Return [x, y] of the center of cell containing provided text 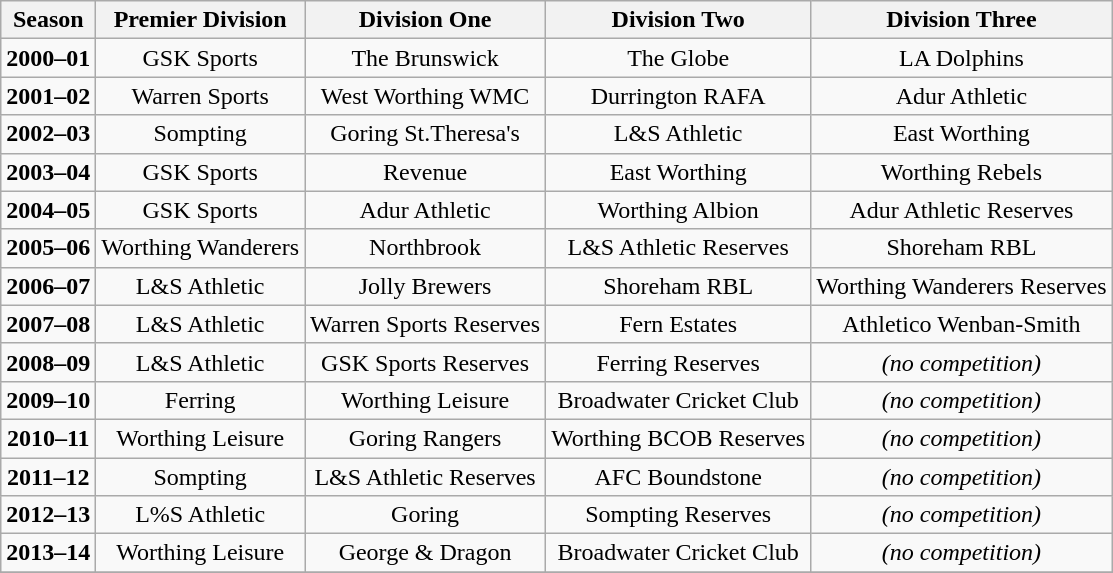
Ferring Reserves [678, 362]
Sompting Reserves [678, 515]
2008–09 [48, 362]
Fern Estates [678, 324]
Premier Division [200, 20]
2013–14 [48, 553]
Worthing BCOB Reserves [678, 438]
Warren Sports [200, 96]
2002–03 [48, 134]
Goring [426, 515]
Adur Athletic Reserves [962, 210]
2012–13 [48, 515]
Athletico Wenban-Smith [962, 324]
Worthing Wanderers [200, 248]
L%S Athletic [200, 515]
Ferring [200, 400]
Northbrook [426, 248]
2003–04 [48, 172]
Division Three [962, 20]
2011–12 [48, 477]
Season [48, 20]
Worthing Rebels [962, 172]
2004–05 [48, 210]
2001–02 [48, 96]
2010–11 [48, 438]
2005–06 [48, 248]
2000–01 [48, 58]
Goring Rangers [426, 438]
Durrington RAFA [678, 96]
AFC Boundstone [678, 477]
The Brunswick [426, 58]
Division Two [678, 20]
2006–07 [48, 286]
The Globe [678, 58]
Revenue [426, 172]
Worthing Albion [678, 210]
2009–10 [48, 400]
Jolly Brewers [426, 286]
GSK Sports Reserves [426, 362]
LA Dolphins [962, 58]
Goring St.Theresa's [426, 134]
Worthing Wanderers Reserves [962, 286]
Warren Sports Reserves [426, 324]
2007–08 [48, 324]
West Worthing WMC [426, 96]
Division One [426, 20]
George & Dragon [426, 553]
